Pinpoint the cell where the given text exists, returning its [X, Y] midpoint coordinate. 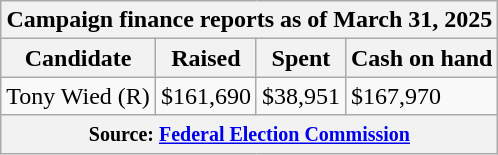
$38,951 [300, 96]
Tony Wied (R) [78, 96]
Cash on hand [421, 58]
Source: Federal Election Commission [250, 134]
Campaign finance reports as of March 31, 2025 [250, 20]
$167,970 [421, 96]
Raised [206, 58]
Candidate [78, 58]
Spent [300, 58]
$161,690 [206, 96]
